Scan for the cell matching the given text and deliver its [X, Y] coordinate at center. 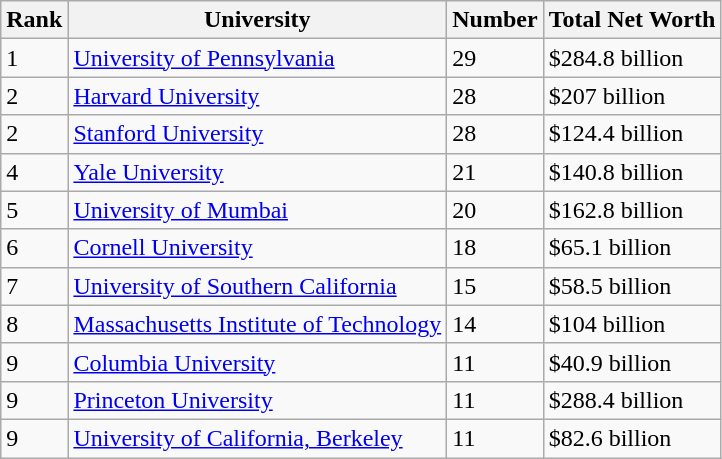
21 [495, 172]
1 [34, 58]
Massachusetts Institute of Technology [258, 324]
Cornell University [258, 248]
$288.4 billion [632, 400]
$40.9 billion [632, 362]
5 [34, 210]
$284.8 billion [632, 58]
14 [495, 324]
University of Southern California [258, 286]
Harvard University [258, 96]
18 [495, 248]
University of California, Berkeley [258, 438]
15 [495, 286]
University of Mumbai [258, 210]
$162.8 billion [632, 210]
Stanford University [258, 134]
$58.5 billion [632, 286]
Total Net Worth [632, 20]
$207 billion [632, 96]
$104 billion [632, 324]
20 [495, 210]
6 [34, 248]
$65.1 billion [632, 248]
Number [495, 20]
Princeton University [258, 400]
University of Pennsylvania [258, 58]
$124.4 billion [632, 134]
8 [34, 324]
4 [34, 172]
7 [34, 286]
29 [495, 58]
University [258, 20]
$140.8 billion [632, 172]
Rank [34, 20]
Columbia University [258, 362]
$82.6 billion [632, 438]
Yale University [258, 172]
